Locate the cell with the specified text and output its [X, Y] center coordinate. 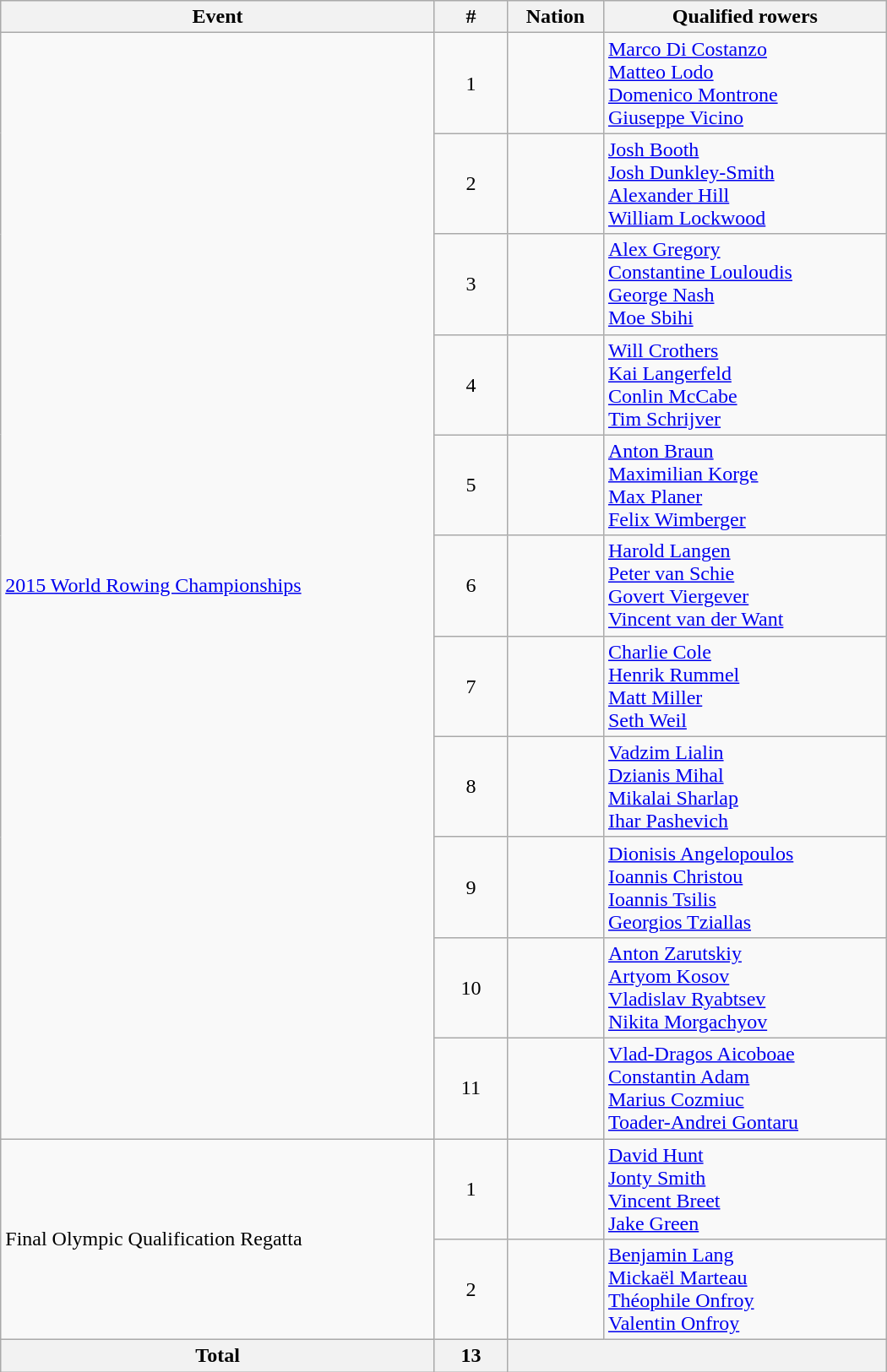
Event [218, 17]
6 [471, 586]
2015 World Rowing Championships [218, 586]
5 [471, 485]
Marco Di CostanzoMatteo LodoDomenico MontroneGiuseppe Vicino [745, 83]
Final Olympic Qualification Regatta [218, 1239]
Anton ZarutskiyArtyom KosovVladislav RyabtsevNikita Morgachyov [745, 988]
3 [471, 284]
13 [471, 1356]
Qualified rowers [745, 17]
9 [471, 887]
Vadzim LialinDzianis MihalMikalai SharlapIhar Pashevich [745, 787]
8 [471, 787]
Charlie ColeHenrik RummelMatt MillerSeth Weil [745, 686]
Vlad-Dragos AicoboaeConstantin AdamMarius CozmiucToader-Andrei Gontaru [745, 1087]
Alex GregoryConstantine LouloudisGeorge NashMoe Sbihi [745, 284]
Benjamin LangMickaël MarteauThéophile OnfroyValentin Onfroy [745, 1290]
David HuntJonty SmithVincent BreetJake Green [745, 1189]
7 [471, 686]
4 [471, 385]
Nation [555, 17]
Harold LangenPeter van SchieGovert ViergeverVincent van der Want [745, 586]
Total [218, 1356]
Dionisis AngelopoulosIoannis ChristouIoannis TsilisGeorgios Tziallas [745, 887]
Josh BoothJosh Dunkley-SmithAlexander HillWilliam Lockwood [745, 184]
11 [471, 1087]
10 [471, 988]
Anton BraunMaximilian KorgeMax PlanerFelix Wimberger [745, 485]
Will CrothersKai LangerfeldConlin McCabeTim Schrijver [745, 385]
# [471, 17]
